From the cell containing the given text, extract its center point as [x, y] coordinate. 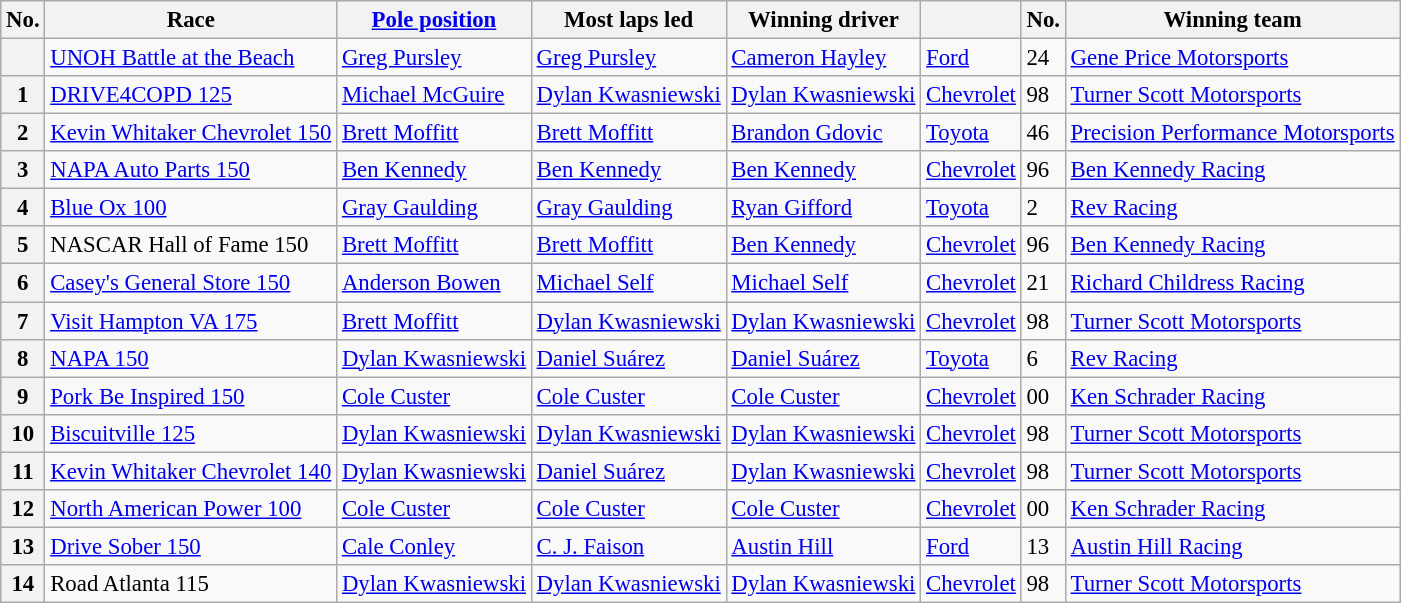
4 [23, 208]
9 [23, 396]
7 [23, 321]
Richard Childress Racing [1232, 283]
5 [23, 245]
24 [1043, 58]
NAPA 150 [191, 358]
UNOH Battle at the Beach [191, 58]
Kevin Whitaker Chevrolet 140 [191, 471]
Austin Hill Racing [1232, 546]
Visit Hampton VA 175 [191, 321]
Austin Hill [824, 546]
1 [23, 95]
Gene Price Motorsports [1232, 58]
12 [23, 509]
Blue Ox 100 [191, 208]
DRIVE4COPD 125 [191, 95]
Winning team [1232, 20]
Brandon Gdovic [824, 133]
Cameron Hayley [824, 58]
Most laps led [628, 20]
Winning driver [824, 20]
Anderson Bowen [434, 283]
8 [23, 358]
Michael McGuire [434, 95]
Pork Be Inspired 150 [191, 396]
Ryan Gifford [824, 208]
Pole position [434, 20]
10 [23, 433]
NASCAR Hall of Fame 150 [191, 245]
C. J. Faison [628, 546]
Drive Sober 150 [191, 546]
Kevin Whitaker Chevrolet 150 [191, 133]
11 [23, 471]
21 [1043, 283]
3 [23, 170]
Precision Performance Motorsports [1232, 133]
Race [191, 20]
Biscuitville 125 [191, 433]
Cale Conley [434, 546]
NAPA Auto Parts 150 [191, 170]
Casey's General Store 150 [191, 283]
14 [23, 584]
Road Atlanta 115 [191, 584]
North American Power 100 [191, 509]
46 [1043, 133]
